Locate the cell with the specified text and output its (X, Y) center coordinate. 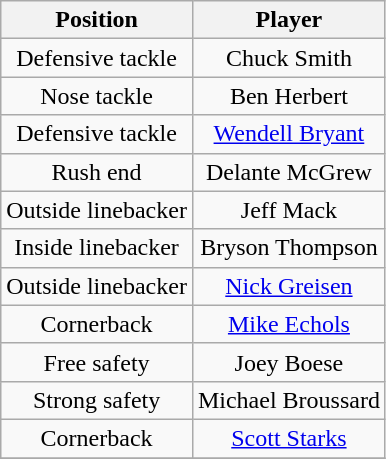
Scott Starks (288, 438)
Inside linebacker (97, 248)
Strong safety (97, 400)
Ben Herbert (288, 96)
Nick Greisen (288, 286)
Joey Boese (288, 362)
Wendell Bryant (288, 134)
Delante McGrew (288, 172)
Rush end (97, 172)
Michael Broussard (288, 400)
Mike Echols (288, 324)
Chuck Smith (288, 58)
Bryson Thompson (288, 248)
Position (97, 20)
Nose tackle (97, 96)
Jeff Mack (288, 210)
Free safety (97, 362)
Player (288, 20)
